From the cell containing the given text, extract its center point as (x, y) coordinate. 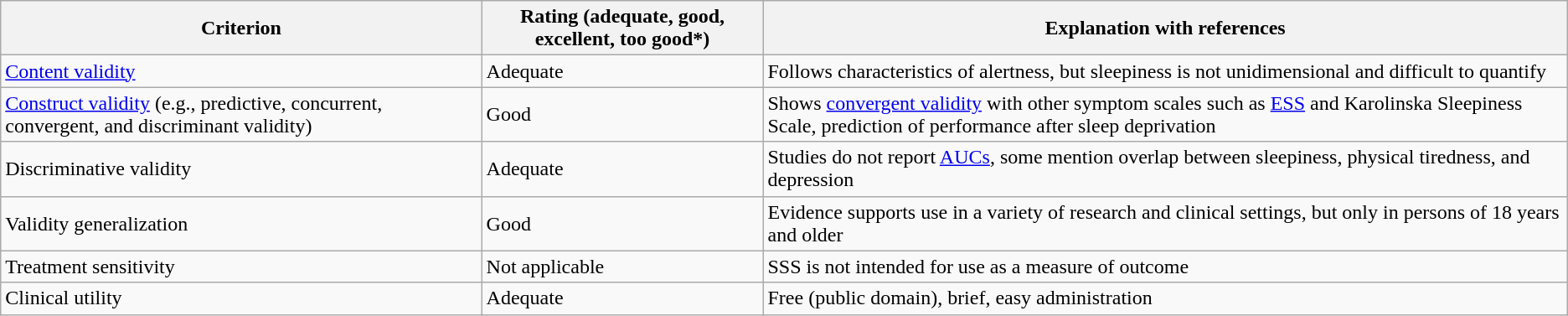
Discriminative validity (241, 169)
Validity generalization (241, 223)
Rating (adequate, good, excellent, too good*) (622, 28)
Follows characteristics of alertness, but sleepiness is not unidimensional and difficult to quantify (1165, 71)
Not applicable (622, 267)
SSS is not intended for use as a measure of outcome (1165, 267)
Treatment sensitivity (241, 267)
Content validity (241, 71)
Construct validity (e.g., predictive, concurrent, convergent, and discriminant validity) (241, 114)
Studies do not report AUCs, some mention overlap between sleepiness, physical tiredness, and depression (1165, 169)
Evidence supports use in a variety of research and clinical settings, but only in persons of 18 years and older (1165, 223)
Criterion (241, 28)
Clinical utility (241, 298)
Free (public domain), brief, easy administration (1165, 298)
Shows convergent validity with other symptom scales such as ESS and Karolinska Sleepiness Scale, prediction of performance after sleep deprivation (1165, 114)
Explanation with references (1165, 28)
